Return (X, Y) of the center of cell containing provided text 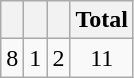
Total (102, 20)
2 (58, 58)
1 (36, 58)
11 (102, 58)
8 (12, 58)
